Output the [x, y] coordinate of the center of the cell containing the given text.  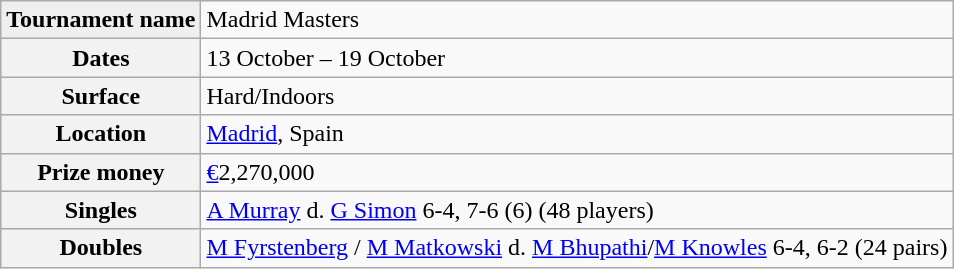
Madrid, Spain [577, 134]
13 October – 19 October [577, 58]
Dates [101, 58]
Tournament name [101, 20]
Madrid Masters [577, 20]
Surface [101, 96]
Doubles [101, 248]
Hard/Indoors [577, 96]
A Murray d. G Simon 6-4, 7-6 (6) (48 players) [577, 210]
Prize money [101, 172]
M Fyrstenberg / M Matkowski d. M Bhupathi/M Knowles 6-4, 6-2 (24 pairs) [577, 248]
Location [101, 134]
€2,270,000 [577, 172]
Singles [101, 210]
